From the cell containing the given text, extract its center point as [x, y] coordinate. 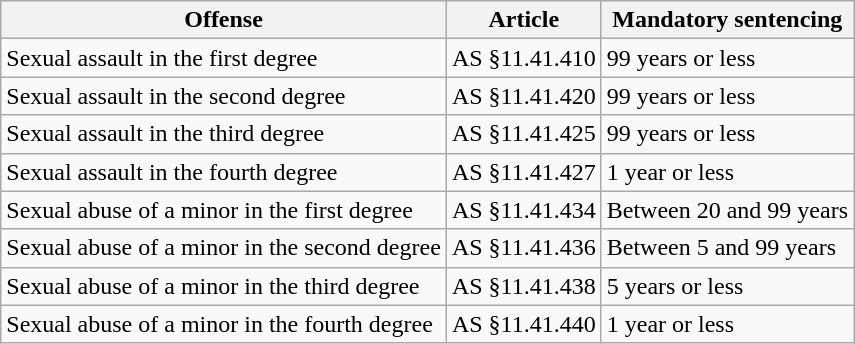
AS §11.41.427 [524, 172]
AS §11.41.420 [524, 96]
Sexual abuse of a minor in the third degree [224, 286]
Mandatory sentencing [727, 20]
Between 20 and 99 years [727, 210]
Sexual assault in the third degree [224, 134]
AS §11.41.434 [524, 210]
AS §11.41.438 [524, 286]
5 years or less [727, 286]
Offense [224, 20]
Between 5 and 99 years [727, 248]
AS §11.41.436 [524, 248]
Sexual assault in the first degree [224, 58]
Article [524, 20]
AS §11.41.440 [524, 324]
Sexual assault in the second degree [224, 96]
AS §11.41.410 [524, 58]
AS §11.41.425 [524, 134]
Sexual abuse of a minor in the first degree [224, 210]
Sexual abuse of a minor in the fourth degree [224, 324]
Sexual assault in the fourth degree [224, 172]
Sexual abuse of a minor in the second degree [224, 248]
